Determine the (X, Y) coordinate at the center of the cell enclosing the given text.  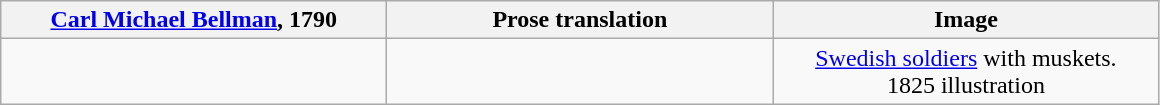
Swedish soldiers with muskets.1825 illustration (966, 72)
Image (966, 20)
Carl Michael Bellman, 1790 (194, 20)
Prose translation (580, 20)
